Scan for the cell matching the given text and deliver its (X, Y) coordinate at center. 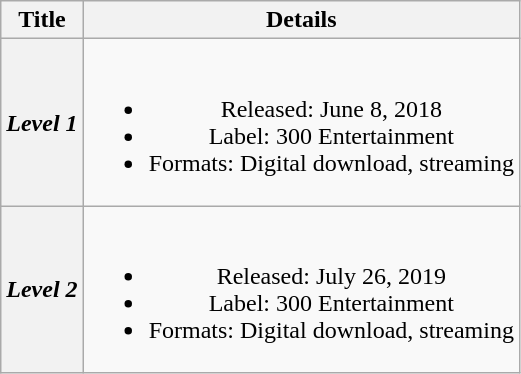
Title (42, 20)
Details (301, 20)
Released: July 26, 2019Label: 300 EntertainmentFormats: Digital download, streaming (301, 290)
Level 1 (42, 122)
Level 2 (42, 290)
Released: June 8, 2018Label: 300 EntertainmentFormats: Digital download, streaming (301, 122)
